Locate the cell with the specified text and output its (X, Y) center coordinate. 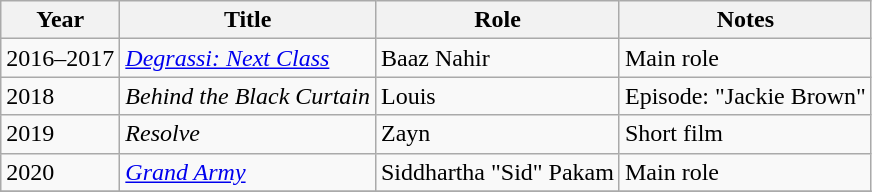
Notes (745, 20)
Year (60, 20)
Grand Army (248, 172)
2020 (60, 172)
2018 (60, 96)
Zayn (497, 134)
Siddhartha "Sid" Pakam (497, 172)
Role (497, 20)
Episode: "Jackie Brown" (745, 96)
Resolve (248, 134)
Louis (497, 96)
Baaz Nahir (497, 58)
2019 (60, 134)
Title (248, 20)
Degrassi: Next Class (248, 58)
Short film (745, 134)
Behind the Black Curtain (248, 96)
2016–2017 (60, 58)
